For the text-containing cell, return its midpoint in (X, Y) coordinate format. 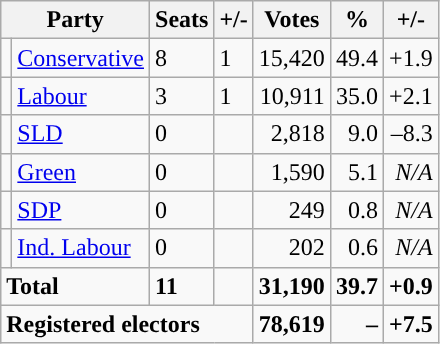
249 (292, 210)
Ind. Labour (81, 248)
15,420 (292, 58)
+1.9 (410, 58)
31,190 (292, 286)
11 (182, 286)
– (356, 324)
–8.3 (410, 134)
2,818 (292, 134)
49.4 (356, 58)
Seats (182, 20)
+7.5 (410, 324)
0.8 (356, 210)
9.0 (356, 134)
Conservative (81, 58)
1,590 (292, 172)
% (356, 20)
5.1 (356, 172)
78,619 (292, 324)
Labour (81, 96)
10,911 (292, 96)
0.6 (356, 248)
+2.1 (410, 96)
202 (292, 248)
39.7 (356, 286)
35.0 (356, 96)
Total (76, 286)
SDP (81, 210)
3 (182, 96)
8 (182, 58)
SLD (81, 134)
+0.9 (410, 286)
Green (81, 172)
Registered electors (128, 324)
Votes (292, 20)
Party (76, 20)
